Search for the cell housing the specified text and yield its (X, Y) center coordinate. 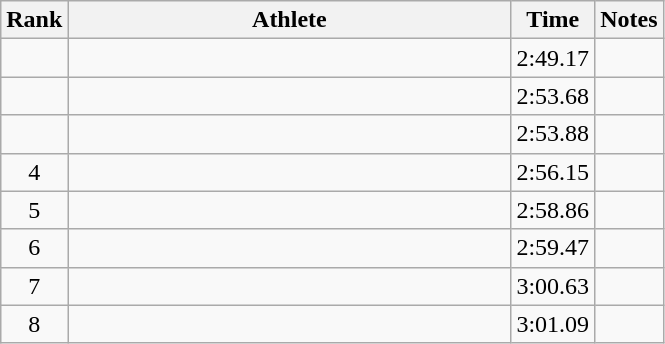
7 (34, 286)
2:53.68 (553, 96)
2:56.15 (553, 172)
2:53.88 (553, 134)
8 (34, 324)
4 (34, 172)
5 (34, 210)
6 (34, 248)
2:59.47 (553, 248)
3:01.09 (553, 324)
Time (553, 20)
Athlete (290, 20)
3:00.63 (553, 286)
Rank (34, 20)
2:58.86 (553, 210)
2:49.17 (553, 58)
Notes (629, 20)
